Pinpoint the cell where the given text exists, returning its (X, Y) midpoint coordinate. 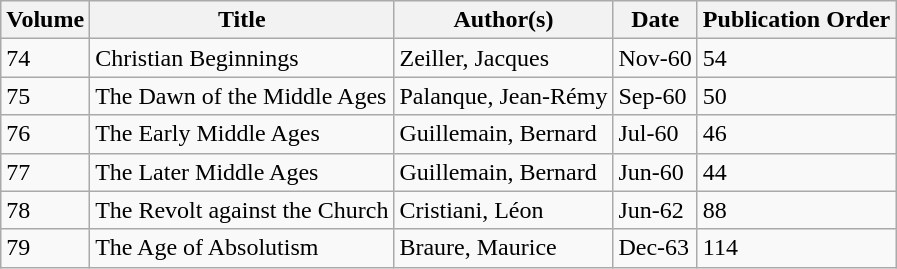
75 (46, 96)
The Later Middle Ages (242, 172)
The Age of Absolutism (242, 248)
78 (46, 210)
Nov-60 (655, 58)
114 (796, 248)
Zeiller, Jacques (504, 58)
Dec-63 (655, 248)
Cristiani, Léon (504, 210)
76 (46, 134)
Date (655, 20)
The Dawn of the Middle Ages (242, 96)
Jun-60 (655, 172)
74 (46, 58)
Christian Beginnings (242, 58)
50 (796, 96)
77 (46, 172)
Jul-60 (655, 134)
Sep-60 (655, 96)
88 (796, 210)
Palanque, Jean-Rémy (504, 96)
Jun-62 (655, 210)
Publication Order (796, 20)
The Early Middle Ages (242, 134)
54 (796, 58)
Title (242, 20)
Author(s) (504, 20)
The Revolt against the Church (242, 210)
44 (796, 172)
79 (46, 248)
Braure, Maurice (504, 248)
46 (796, 134)
Volume (46, 20)
